From the cell containing the given text, extract its center point as [x, y] coordinate. 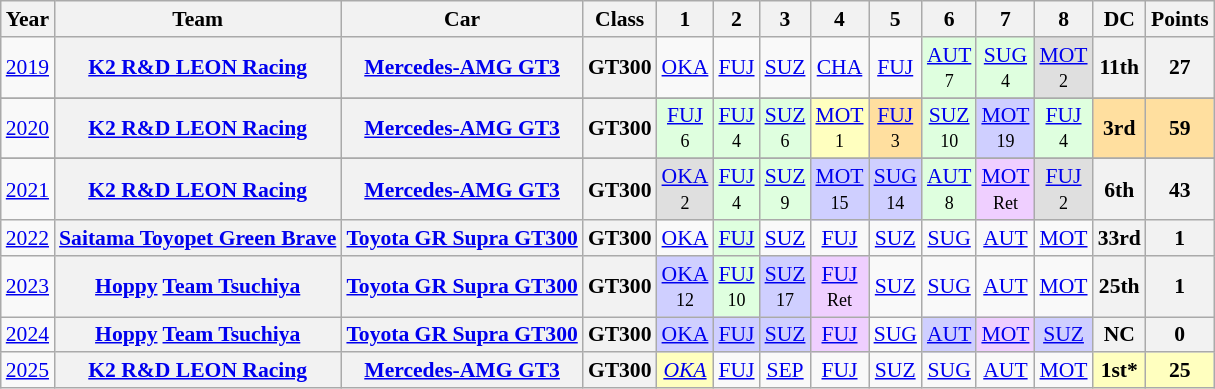
MOT1 [839, 128]
0 [1180, 335]
11th [1120, 68]
8 [1063, 19]
FUJ10 [736, 286]
Team [198, 19]
7 [1005, 19]
2 [736, 19]
6 [949, 19]
FUJ6 [686, 128]
3 [786, 19]
SUZ10 [949, 128]
FUJ2 [1063, 190]
25th [1120, 286]
6th [1120, 190]
4 [839, 19]
SUG14 [896, 190]
2024 [28, 335]
Class [620, 19]
SUZ9 [786, 190]
2020 [28, 128]
Car [462, 19]
27 [1180, 68]
Year [28, 19]
33rd [1120, 238]
AUT7 [949, 68]
FUJRet [839, 286]
CHA [839, 68]
SUG4 [1005, 68]
5 [896, 19]
NC [1120, 335]
Saitama Toyopet Green Brave [198, 238]
1st* [1120, 371]
MOT19 [1005, 128]
FUJ3 [896, 128]
AUT8 [949, 190]
2025 [28, 371]
59 [1180, 128]
43 [1180, 190]
2021 [28, 190]
OKA12 [686, 286]
25 [1180, 371]
DC [1120, 19]
2022 [28, 238]
3rd [1120, 128]
2019 [28, 68]
MOTRet [1005, 190]
Points [1180, 19]
2023 [28, 286]
SUZ17 [786, 286]
SEP [786, 371]
MOT2 [1063, 68]
OKA2 [686, 190]
SUZ6 [786, 128]
MOT15 [839, 190]
